Search for the cell housing the specified text and yield its [X, Y] center coordinate. 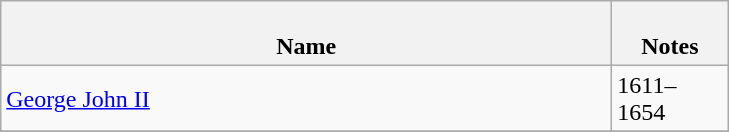
Notes [670, 34]
1611–1654 [670, 98]
George John II [306, 98]
Name [306, 34]
